Capture the cell that displays the provided text and extract its [X, Y] central coordinate. 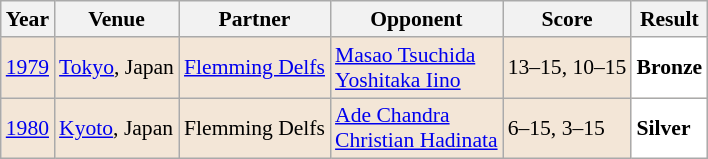
Year [28, 19]
13–15, 10–15 [568, 68]
Bronze [669, 68]
Score [568, 19]
Kyoto, Japan [116, 128]
1979 [28, 68]
Opponent [416, 19]
1980 [28, 128]
Ade Chandra Christian Hadinata [416, 128]
Tokyo, Japan [116, 68]
Venue [116, 19]
Silver [669, 128]
Masao Tsuchida Yoshitaka Iino [416, 68]
Result [669, 19]
6–15, 3–15 [568, 128]
Partner [254, 19]
